From the cell containing the given text, extract its center point as (x, y) coordinate. 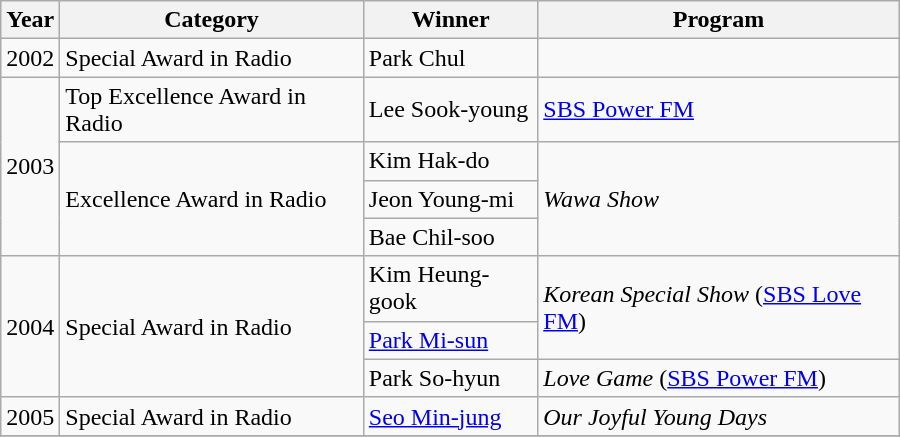
2003 (30, 166)
Program (719, 20)
Love Game (SBS Power FM) (719, 378)
Bae Chil-soo (450, 237)
Kim Heung-gook (450, 288)
Winner (450, 20)
Wawa Show (719, 199)
Year (30, 20)
Our Joyful Young Days (719, 416)
Korean Special Show (SBS Love FM) (719, 308)
Seo Min-jung (450, 416)
2005 (30, 416)
Park Mi-sun (450, 340)
2004 (30, 326)
Lee Sook-young (450, 110)
Top Excellence Award in Radio (212, 110)
Kim Hak-do (450, 161)
2002 (30, 58)
Jeon Young-mi (450, 199)
SBS Power FM (719, 110)
Park Chul (450, 58)
Category (212, 20)
Excellence Award in Radio (212, 199)
Park So-hyun (450, 378)
